Output the (x, y) coordinate of the center of the cell containing the given text.  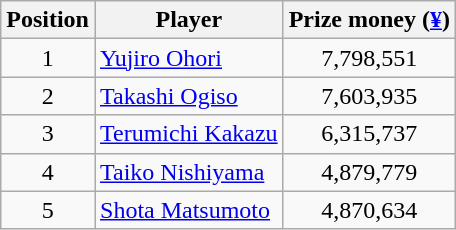
Position (48, 20)
Taiko Nishiyama (188, 172)
4 (48, 172)
6,315,737 (369, 134)
3 (48, 134)
Yujiro Ohori (188, 58)
4,879,779 (369, 172)
7,603,935 (369, 96)
4,870,634 (369, 210)
Player (188, 20)
Shota Matsumoto (188, 210)
Takashi Ogiso (188, 96)
Prize money (¥) (369, 20)
2 (48, 96)
5 (48, 210)
Terumichi Kakazu (188, 134)
7,798,551 (369, 58)
1 (48, 58)
